Pinpoint the cell where the given text exists, returning its (X, Y) midpoint coordinate. 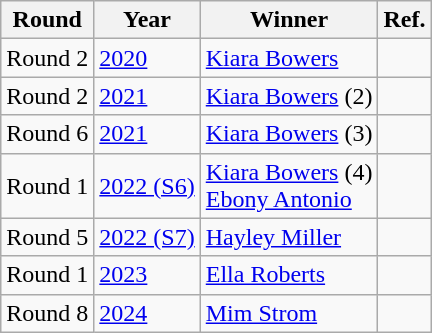
Ella Roberts (289, 275)
Hayley Miller (289, 237)
Kiara Bowers (4) Ebony Antonio (289, 186)
2024 (147, 313)
2022 (S7) (147, 237)
Kiara Bowers (2) (289, 96)
2022 (S6) (147, 186)
Mim Strom (289, 313)
Ref. (404, 20)
Kiara Bowers (289, 58)
2020 (147, 58)
Kiara Bowers (3) (289, 134)
Year (147, 20)
Round 5 (48, 237)
Round 8 (48, 313)
Winner (289, 20)
2023 (147, 275)
Round (48, 20)
Round 6 (48, 134)
